Search for the cell housing the specified text and yield its (X, Y) center coordinate. 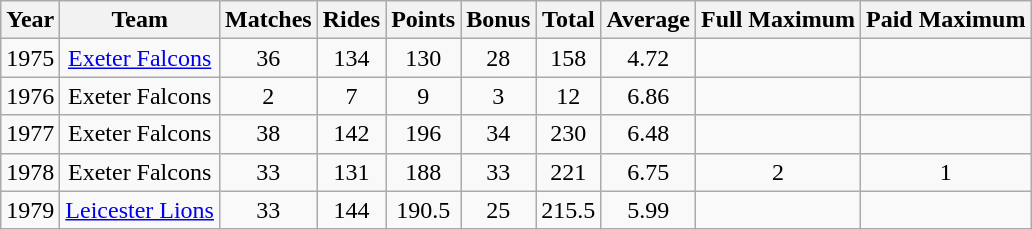
221 (568, 172)
142 (351, 134)
Leicester Lions (140, 210)
144 (351, 210)
6.48 (648, 134)
28 (498, 58)
Points (424, 20)
3 (498, 96)
4.72 (648, 58)
1978 (30, 172)
188 (424, 172)
9 (424, 96)
Full Maximum (778, 20)
Average (648, 20)
Bonus (498, 20)
134 (351, 58)
190.5 (424, 210)
6.75 (648, 172)
158 (568, 58)
36 (268, 58)
1977 (30, 134)
Total (568, 20)
Team (140, 20)
Paid Maximum (946, 20)
Rides (351, 20)
215.5 (568, 210)
1979 (30, 210)
131 (351, 172)
196 (424, 134)
1 (946, 172)
230 (568, 134)
130 (424, 58)
Year (30, 20)
1976 (30, 96)
6.86 (648, 96)
5.99 (648, 210)
12 (568, 96)
25 (498, 210)
34 (498, 134)
1975 (30, 58)
Matches (268, 20)
38 (268, 134)
7 (351, 96)
